Search for the cell housing the specified text and yield its [X, Y] center coordinate. 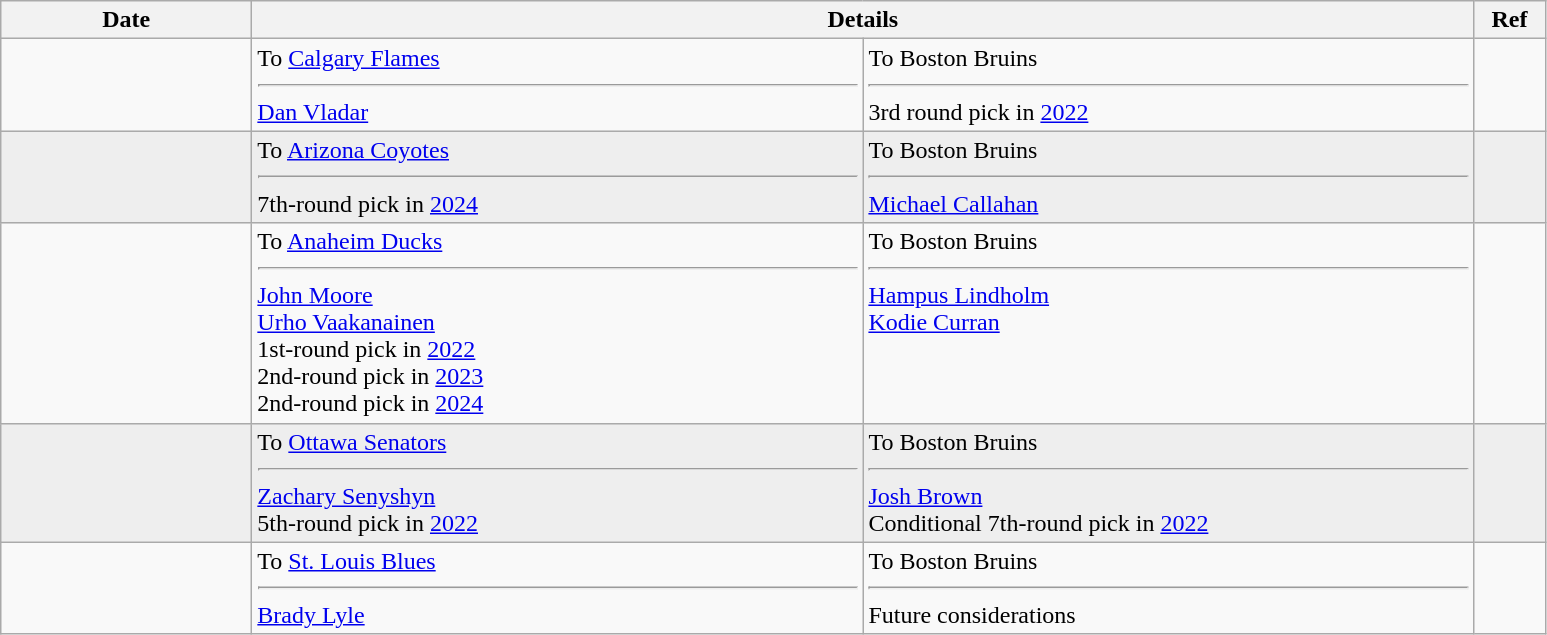
To St. Louis BluesBrady Lyle [558, 588]
To Boston BruinsMichael Callahan [1168, 177]
To Boston BruinsFuture considerations [1168, 588]
To Ottawa SenatorsZachary Senyshyn5th-round pick in 2022 [558, 482]
To Anaheim DucksJohn MooreUrho Vaakanainen1st-round pick in 20222nd-round pick in 20232nd-round pick in 2024 [558, 323]
To Calgary FlamesDan Vladar [558, 85]
To Boston BruinsJosh BrownConditional 7th-round pick in 2022 [1168, 482]
Ref [1510, 20]
Date [126, 20]
Details [863, 20]
To Arizona Coyotes7th-round pick in 2024 [558, 177]
To Boston Bruins3rd round pick in 2022 [1168, 85]
To Boston BruinsHampus LindholmKodie Curran [1168, 323]
